Pinpoint the cell where the given text exists, returning its [X, Y] midpoint coordinate. 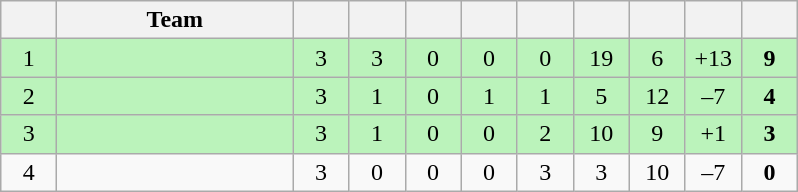
12 [657, 96]
5 [601, 96]
+13 [713, 58]
Team [175, 20]
+1 [713, 134]
19 [601, 58]
6 [657, 58]
